Return [X, Y] of the center of cell containing provided text 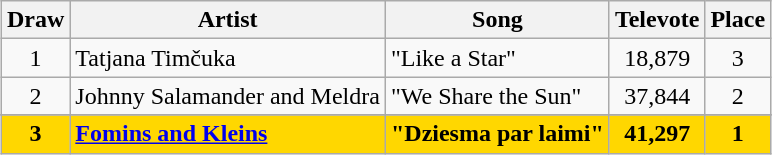
Place [738, 20]
Song [497, 20]
18,879 [656, 58]
"Like a Star" [497, 58]
Tatjana Timčuka [228, 58]
Fomins and Kleins [228, 134]
Draw [35, 20]
Artist [228, 20]
41,297 [656, 134]
Johnny Salamander and Meldra [228, 96]
37,844 [656, 96]
"Dziesma par laimi" [497, 134]
"We Share the Sun" [497, 96]
Televote [656, 20]
